Locate the cell with the specified text and output its [X, Y] center coordinate. 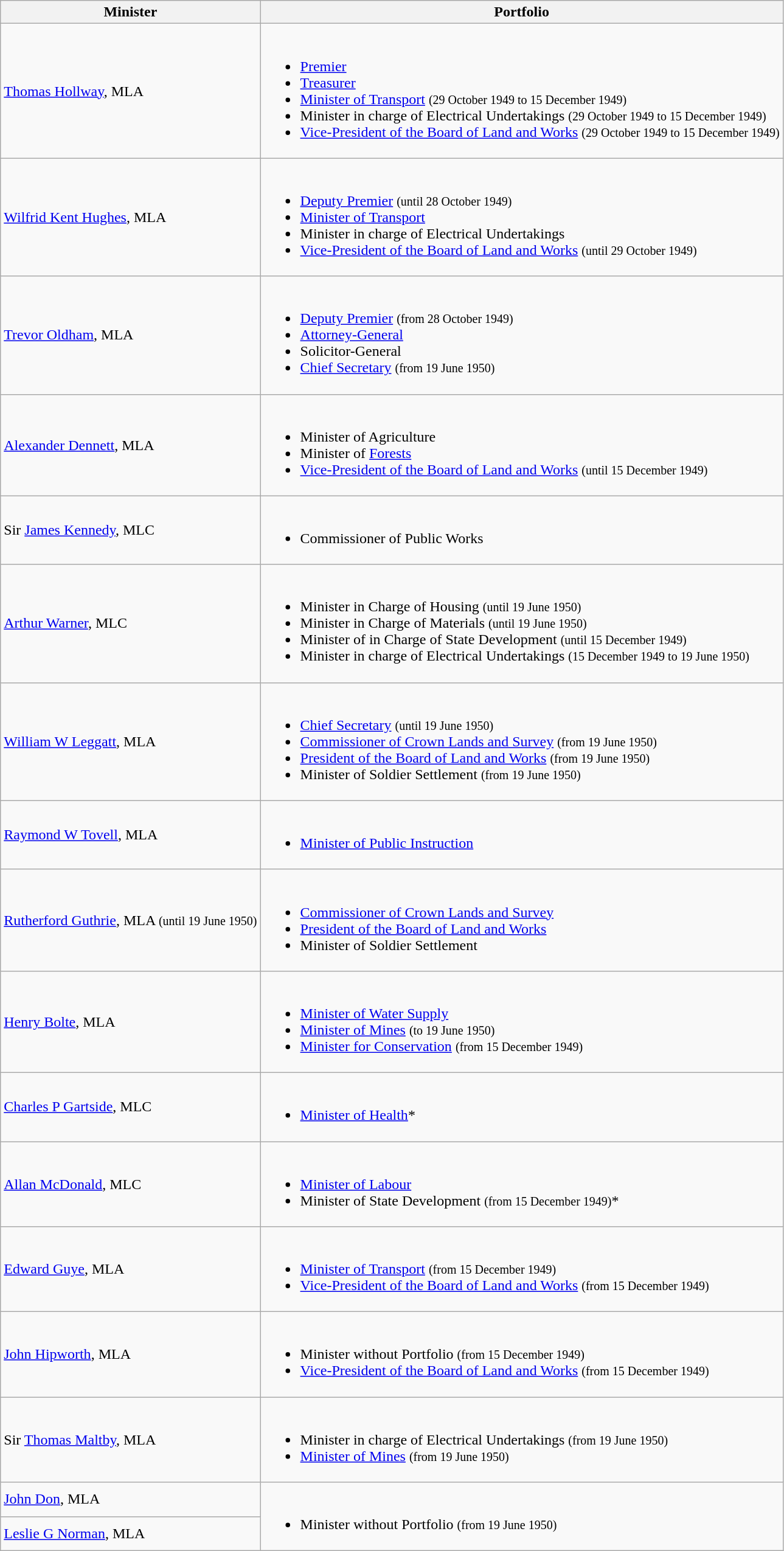
Raymond W Tovell, MLA [130, 834]
Arthur Warner, MLC [130, 623]
Minister in charge of Electrical Undertakings (from 19 June 1950)Minister of Mines (from 19 June 1950) [522, 1440]
Minister of LabourMinister of State Development (from 15 December 1949)* [522, 1184]
Commissioner of Public Works [522, 530]
Trevor Oldham, MLA [130, 335]
Edward Guye, MLA [130, 1269]
Minister of Water SupplyMinister of Mines (to 19 June 1950)Minister for Conservation (from 15 December 1949) [522, 1022]
John Don, MLA [130, 1500]
Minister without Portfolio (from 19 June 1950) [522, 1517]
Allan McDonald, MLC [130, 1184]
Alexander Dennett, MLA [130, 445]
Minister of AgricultureMinister of ForestsVice-President of the Board of Land and Works (until 15 December 1949) [522, 445]
Minister of Transport (from 15 December 1949)Vice-President of the Board of Land and Works (from 15 December 1949) [522, 1269]
Commissioner of Crown Lands and SurveyPresident of the Board of Land and WorksMinister of Soldier Settlement [522, 920]
Leslie G Norman, MLA [130, 1534]
Charles P Gartside, MLC [130, 1107]
Deputy Premier (from 28 October 1949)Attorney-GeneralSolicitor-GeneralChief Secretary (from 19 June 1950) [522, 335]
Portfolio [522, 12]
Minister of Public Instruction [522, 834]
Rutherford Guthrie, MLA (until 19 June 1950) [130, 920]
Wilfrid Kent Hughes, MLA [130, 217]
William W Leggatt, MLA [130, 741]
Sir James Kennedy, MLC [130, 530]
Sir Thomas Maltby, MLA [130, 1440]
Henry Bolte, MLA [130, 1022]
Thomas Hollway, MLA [130, 91]
Minister [130, 12]
John Hipworth, MLA [130, 1355]
Minister without Portfolio (from 15 December 1949)Vice-President of the Board of Land and Works (from 15 December 1949) [522, 1355]
Minister of Health* [522, 1107]
